Extract the [x, y] coordinate from the center of the cell holding the provided text.  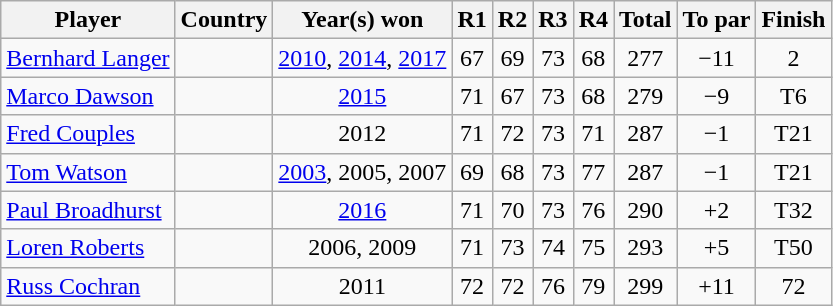
T6 [794, 96]
T50 [794, 248]
2006, 2009 [362, 248]
Country [224, 20]
To par [716, 20]
Finish [794, 20]
Tom Watson [88, 172]
+2 [716, 210]
2003, 2005, 2007 [362, 172]
2016 [362, 210]
T32 [794, 210]
79 [593, 286]
Paul Broadhurst [88, 210]
Loren Roberts [88, 248]
2010, 2014, 2017 [362, 58]
+11 [716, 286]
Total [646, 20]
293 [646, 248]
70 [512, 210]
Russ Cochran [88, 286]
R4 [593, 20]
77 [593, 172]
+5 [716, 248]
299 [646, 286]
R2 [512, 20]
2012 [362, 134]
Marco Dawson [88, 96]
2011 [362, 286]
Bernhard Langer [88, 58]
277 [646, 58]
Fred Couples [88, 134]
2015 [362, 96]
290 [646, 210]
75 [593, 248]
279 [646, 96]
2 [794, 58]
R1 [472, 20]
R3 [553, 20]
−9 [716, 96]
74 [553, 248]
−11 [716, 58]
Year(s) won [362, 20]
Player [88, 20]
